Pinpoint the cell where the given text exists, returning its [X, Y] midpoint coordinate. 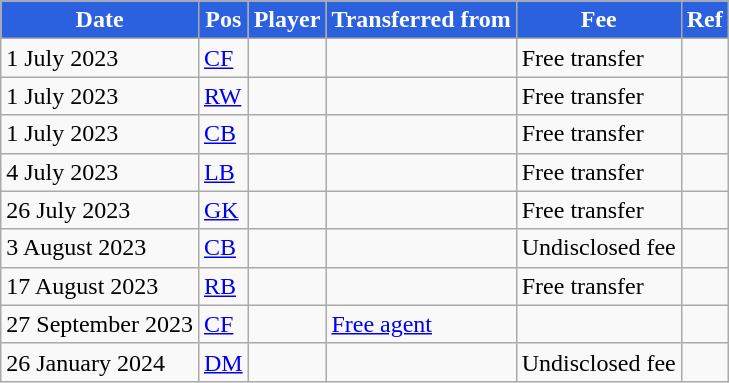
17 August 2023 [100, 286]
Date [100, 20]
4 July 2023 [100, 172]
Pos [223, 20]
DM [223, 362]
Player [287, 20]
26 January 2024 [100, 362]
Free agent [421, 324]
Transferred from [421, 20]
RB [223, 286]
26 July 2023 [100, 210]
GK [223, 210]
3 August 2023 [100, 248]
Fee [598, 20]
LB [223, 172]
Ref [704, 20]
RW [223, 96]
27 September 2023 [100, 324]
